Identify which cell holds the provided text, then report its [x, y] central coordinate. 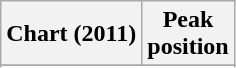
Chart (2011) [72, 34]
Peakposition [188, 34]
